Search for the cell housing the specified text and yield its (x, y) center coordinate. 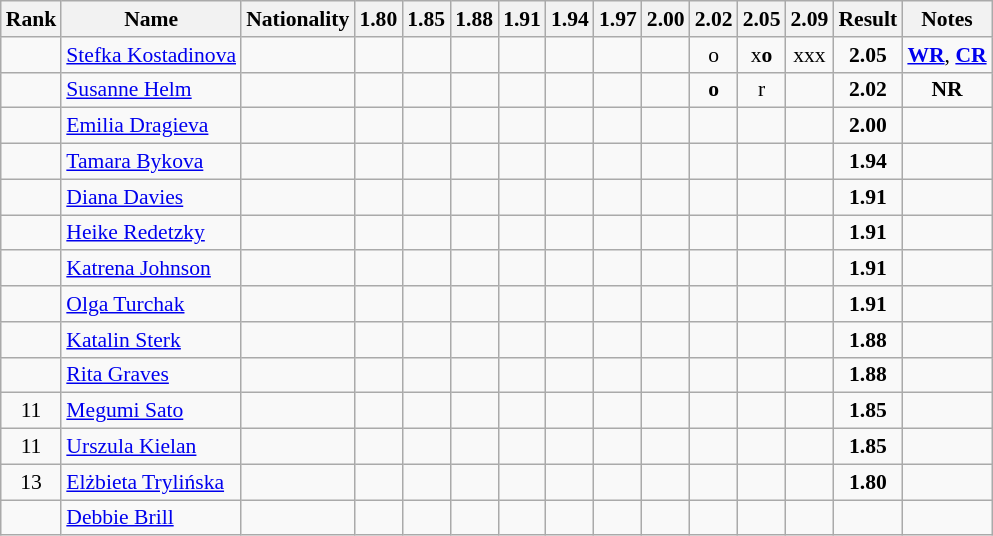
Rank (32, 19)
NR (946, 90)
Result (868, 19)
xo (762, 55)
Rita Graves (151, 375)
r (762, 90)
Emilia Dragieva (151, 126)
Katalin Sterk (151, 340)
Heike Redetzky (151, 233)
WR, CR (946, 55)
Megumi Sato (151, 411)
13 (32, 482)
Katrena Johnson (151, 269)
Name (151, 19)
xxx (810, 55)
Debbie Brill (151, 518)
Stefka Kostadinova (151, 55)
Tamara Bykova (151, 162)
Elżbieta Trylińska (151, 482)
1.97 (618, 19)
Diana Davies (151, 197)
Susanne Helm (151, 90)
Olga Turchak (151, 304)
Notes (946, 19)
Urszula Kielan (151, 447)
2.09 (810, 19)
Nationality (298, 19)
